For the text-containing cell, return its midpoint in (X, Y) coordinate format. 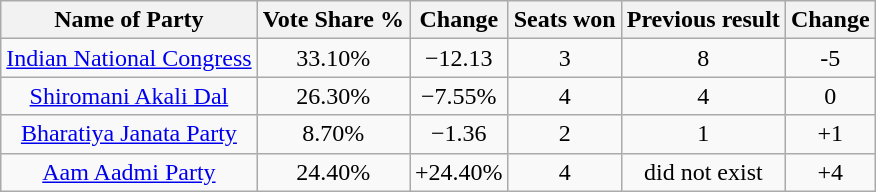
Bharatiya Janata Party (129, 134)
0 (830, 96)
Indian National Congress (129, 58)
8.70% (333, 134)
3 (564, 58)
33.10% (333, 58)
+1 (830, 134)
8 (703, 58)
Name of Party (129, 20)
did not exist (703, 172)
2 (564, 134)
1 (703, 134)
Seats won (564, 20)
24.40% (333, 172)
Previous result (703, 20)
−7.55% (460, 96)
-5 (830, 58)
−12.13 (460, 58)
+24.40% (460, 172)
26.30% (333, 96)
+4 (830, 172)
Aam Aadmi Party (129, 172)
Vote Share % (333, 20)
Shiromani Akali Dal (129, 96)
−1.36 (460, 134)
